Detect which cell encompasses the target text, then output its [X, Y] center coordinate. 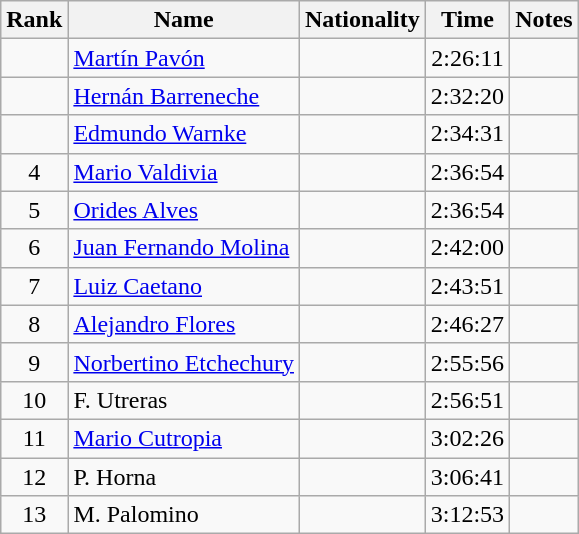
Hernán Barreneche [184, 96]
5 [34, 210]
2:46:27 [467, 324]
8 [34, 324]
10 [34, 400]
M. Palomino [184, 515]
Time [467, 20]
3:06:41 [467, 477]
Notes [544, 20]
P. Horna [184, 477]
3:02:26 [467, 438]
Martín Pavón [184, 58]
Mario Cutropia [184, 438]
Edmundo Warnke [184, 134]
Luiz Caetano [184, 286]
Nationality [363, 20]
2:26:11 [467, 58]
2:32:20 [467, 96]
Mario Valdivia [184, 172]
12 [34, 477]
7 [34, 286]
Norbertino Etchechury [184, 362]
2:56:51 [467, 400]
F. Utreras [184, 400]
6 [34, 248]
11 [34, 438]
2:55:56 [467, 362]
Juan Fernando Molina [184, 248]
2:34:31 [467, 134]
Rank [34, 20]
4 [34, 172]
9 [34, 362]
13 [34, 515]
2:42:00 [467, 248]
Name [184, 20]
Alejandro Flores [184, 324]
Orides Alves [184, 210]
3:12:53 [467, 515]
2:43:51 [467, 286]
